From the cell containing the given text, extract its center point as [X, Y] coordinate. 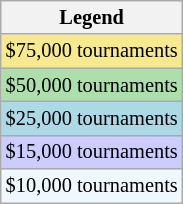
Legend [92, 17]
$10,000 tournaments [92, 186]
$25,000 tournaments [92, 118]
$15,000 tournaments [92, 152]
$75,000 tournaments [92, 51]
$50,000 tournaments [92, 85]
